Extract the [X, Y] coordinate from the center of the cell holding the provided text.  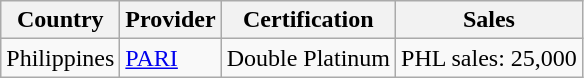
Sales [490, 20]
Provider [170, 20]
PHL sales: 25,000 [490, 58]
Philippines [60, 58]
Double Platinum [308, 58]
Certification [308, 20]
Country [60, 20]
PARI [170, 58]
